Return (X, Y) of the center of cell containing provided text 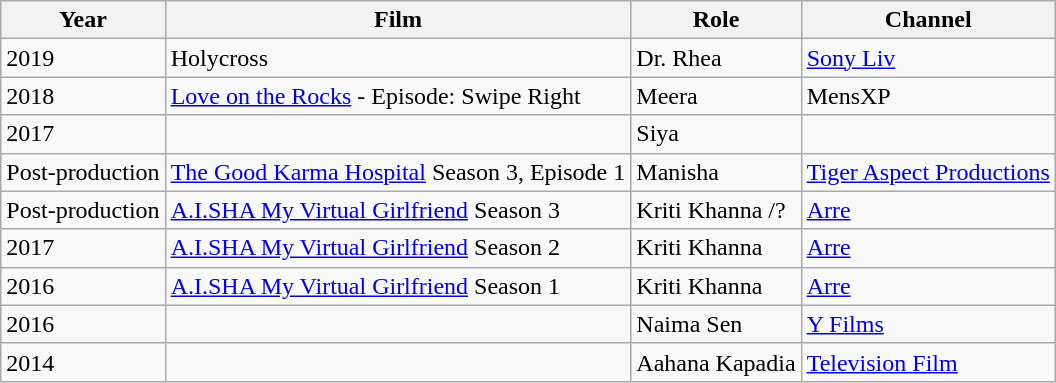
Channel (928, 20)
Year (83, 20)
2018 (83, 96)
Siya (716, 134)
2019 (83, 58)
Kriti Khanna /? (716, 210)
Sony Liv (928, 58)
Meera (716, 96)
The Good Karma Hospital Season 3, Episode 1 (398, 172)
Role (716, 20)
Naima Sen (716, 324)
2014 (83, 362)
Y Films (928, 324)
Manisha (716, 172)
A.I.SHA My Virtual Girlfriend Season 2 (398, 248)
Holycross (398, 58)
MensXP (928, 96)
A.I.SHA My Virtual Girlfriend Season 1 (398, 286)
Aahana Kapadia (716, 362)
Love on the Rocks - Episode: Swipe Right (398, 96)
Television Film (928, 362)
Tiger Aspect Productions (928, 172)
A.I.SHA My Virtual Girlfriend Season 3 (398, 210)
Film (398, 20)
Dr. Rhea (716, 58)
